Output the (X, Y) coordinate of the center of the cell containing the given text.  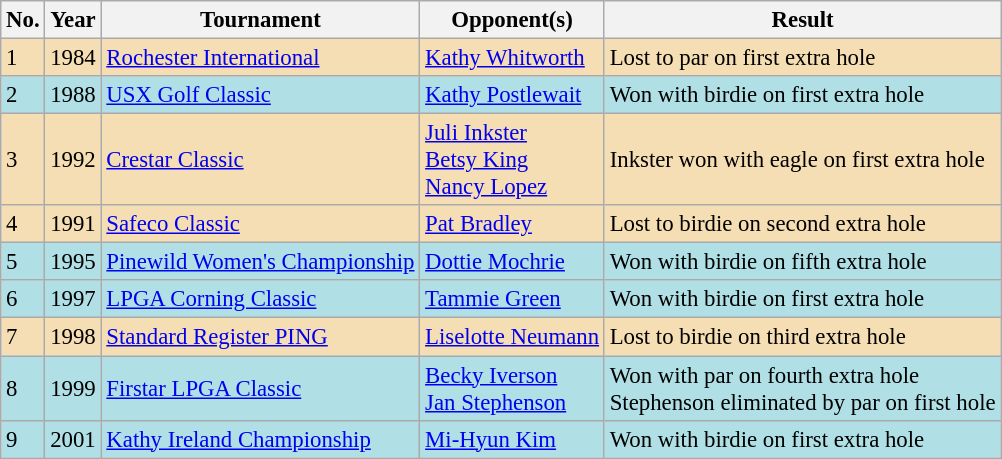
1999 (73, 388)
Lost to par on first extra hole (802, 58)
Dottie Mochrie (512, 262)
Juli Inkster Betsy King Nancy Lopez (512, 160)
Safeco Classic (260, 224)
5 (23, 262)
Becky Iverson Jan Stephenson (512, 388)
Pat Bradley (512, 224)
6 (23, 299)
2 (23, 95)
Tammie Green (512, 299)
4 (23, 224)
Mi-Hyun Kim (512, 439)
1992 (73, 160)
1 (23, 58)
Tournament (260, 20)
3 (23, 160)
Won with birdie on fifth extra hole (802, 262)
Kathy Whitworth (512, 58)
2001 (73, 439)
Liselotte Neumann (512, 337)
Standard Register PING (260, 337)
No. (23, 20)
USX Golf Classic (260, 95)
Pinewild Women's Championship (260, 262)
1997 (73, 299)
7 (23, 337)
1991 (73, 224)
LPGA Corning Classic (260, 299)
1988 (73, 95)
Won with par on fourth extra holeStephenson eliminated by par on first hole (802, 388)
9 (23, 439)
1984 (73, 58)
Rochester International (260, 58)
Lost to birdie on third extra hole (802, 337)
Lost to birdie on second extra hole (802, 224)
Year (73, 20)
Result (802, 20)
Kathy Postlewait (512, 95)
Kathy Ireland Championship (260, 439)
Opponent(s) (512, 20)
Firstar LPGA Classic (260, 388)
8 (23, 388)
1998 (73, 337)
Crestar Classic (260, 160)
1995 (73, 262)
Inkster won with eagle on first extra hole (802, 160)
